Output the (X, Y) coordinate of the center of the cell containing the given text.  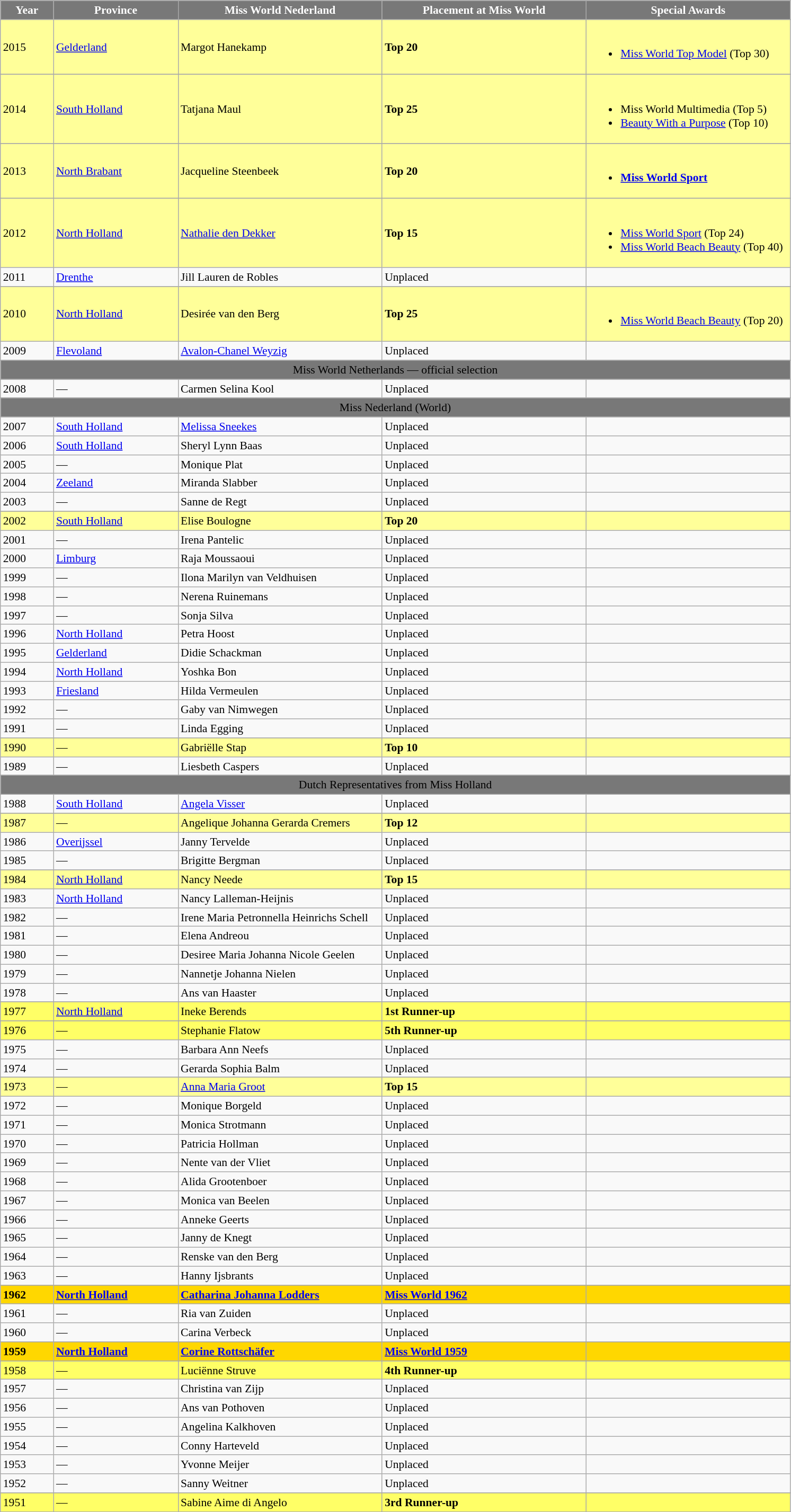
1995 (27, 653)
Jacqueline Steenbeek (280, 171)
1984 (27, 879)
Hanny Ijsbrants (280, 1276)
Catharina Johanna Lodders (280, 1295)
Yvonne Meijer (280, 1465)
1974 (27, 1069)
Sanne de Regt (280, 502)
2015 (27, 47)
Janny Tervelde (280, 842)
Irene Maria Petronnella Heinrichs Schell (280, 918)
1954 (27, 1446)
Carina Verbeck (280, 1332)
Tatjana Maul (280, 109)
1973 (27, 1087)
1957 (27, 1389)
Drenthe (115, 277)
Miss World 1962 (484, 1295)
Petra Hoost (280, 634)
Nannetje Johanna Nielen (280, 974)
2011 (27, 277)
Angelique Johanna Gerarda Cremers (280, 823)
Alida Grootenboer (280, 1181)
Monica Strotmann (280, 1125)
Gabriëlle Stap (280, 748)
Melissa Sneekes (280, 426)
Janny de Knegt (280, 1238)
Nancy Neede (280, 879)
Miss World Multimedia (Top 5)Beauty With a Purpose (Top 10) (688, 109)
Sheryl Lynn Baas (280, 446)
Gerarda Sophia Balm (280, 1069)
Friesland (115, 691)
Miss World 1959 (484, 1351)
Stephanie Flatow (280, 1030)
1958 (27, 1371)
Dutch Representatives from Miss Holland (395, 785)
Limburg (115, 559)
Desirée van den Berg (280, 314)
1996 (27, 634)
1989 (27, 767)
Miss World Sport (Top 24)Miss World Beach Beauty (Top 40) (688, 233)
1960 (27, 1332)
1991 (27, 728)
Monica van Beelen (280, 1200)
Sanny Weitner (280, 1483)
Gaby van Nimwegen (280, 710)
Elise Boulogne (280, 521)
Ineke Berends (280, 1012)
Desiree Maria Johanna Nicole Geelen (280, 955)
Monique Borgeld (280, 1106)
Miranda Slabber (280, 483)
1962 (27, 1295)
2013 (27, 171)
2008 (27, 389)
Nente van der Vliet (280, 1163)
Province (115, 10)
Miss Nederland (World) (395, 408)
1992 (27, 710)
Elena Andreou (280, 936)
Nerena Ruinemans (280, 597)
1981 (27, 936)
Corine Rottschäfer (280, 1351)
1959 (27, 1351)
Christina van Zijp (280, 1389)
2004 (27, 483)
1980 (27, 955)
Ria van Zuiden (280, 1314)
2006 (27, 446)
Linda Egging (280, 728)
Ilona Marilyn van Veldhuisen (280, 577)
1979 (27, 974)
Brigitte Bergman (280, 861)
Renske van den Berg (280, 1257)
1998 (27, 597)
1st Runner-up (484, 1012)
1964 (27, 1257)
Sabine Aime di Angelo (280, 1502)
1997 (27, 616)
Irena Pantelic (280, 540)
4th Runner-up (484, 1371)
5th Runner-up (484, 1030)
Placement at Miss World (484, 10)
Hilda Vermeulen (280, 691)
Didie Schackman (280, 653)
Angelina Kalkhoven (280, 1427)
1975 (27, 1049)
1983 (27, 899)
2002 (27, 521)
2003 (27, 502)
2012 (27, 233)
1976 (27, 1030)
1985 (27, 861)
Flevoland (115, 351)
1965 (27, 1238)
1967 (27, 1200)
1999 (27, 577)
Carmen Selina Kool (280, 389)
2014 (27, 109)
1977 (27, 1012)
2005 (27, 465)
1952 (27, 1483)
Zeeland (115, 483)
North Brabant (115, 171)
1955 (27, 1427)
Anneke Geerts (280, 1220)
1963 (27, 1276)
Patricia Hollman (280, 1144)
Luciënne Struve (280, 1371)
1969 (27, 1163)
2007 (27, 426)
Overijssel (115, 842)
Anna Maria Groot (280, 1087)
1953 (27, 1465)
2009 (27, 351)
Top 10 (484, 748)
Yoshka Bon (280, 672)
Year (27, 10)
Angela Visser (280, 804)
Special Awards (688, 10)
1990 (27, 748)
Miss World Nederland (280, 10)
2010 (27, 314)
1994 (27, 672)
2001 (27, 540)
1972 (27, 1106)
Margot Hanekamp (280, 47)
1968 (27, 1181)
1986 (27, 842)
1978 (27, 993)
1956 (27, 1408)
Sonja Silva (280, 616)
Nancy Lalleman-Heijnis (280, 899)
1987 (27, 823)
1966 (27, 1220)
1971 (27, 1125)
1993 (27, 691)
Nathalie den Dekker (280, 233)
1988 (27, 804)
Liesbeth Caspers (280, 767)
1982 (27, 918)
Raja Moussaoui (280, 559)
Monique Plat (280, 465)
Top 12 (484, 823)
3rd Runner-up (484, 1502)
Conny Harteveld (280, 1446)
1951 (27, 1502)
Miss World Beach Beauty (Top 20) (688, 314)
Barbara Ann Neefs (280, 1049)
Ans van Haaster (280, 993)
2000 (27, 559)
Miss World Netherlands — official selection (395, 370)
Miss World Top Model (Top 30) (688, 47)
1970 (27, 1144)
Avalon-Chanel Weyzig (280, 351)
Jill Lauren de Robles (280, 277)
1961 (27, 1314)
Ans van Pothoven (280, 1408)
Miss World Sport (688, 171)
